Provide the (x, y) coordinate of the cell's center where the given text is located.  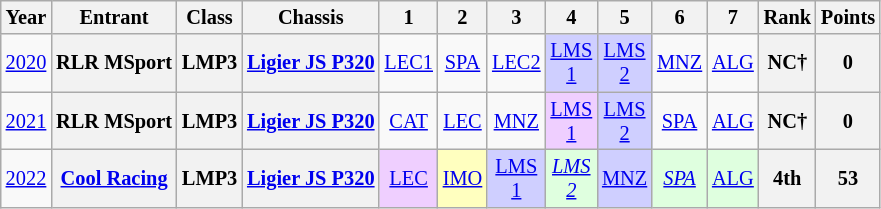
Points (848, 17)
Entrant (114, 17)
2021 (26, 121)
Class (210, 17)
Cool Racing (114, 178)
LEC2 (516, 63)
2020 (26, 63)
4th (788, 178)
Rank (788, 17)
LEC1 (408, 63)
2 (462, 17)
6 (680, 17)
1 (408, 17)
2022 (26, 178)
53 (848, 178)
Year (26, 17)
IMO (462, 178)
5 (624, 17)
3 (516, 17)
CAT (408, 121)
7 (733, 17)
4 (572, 17)
Chassis (310, 17)
